Find where the given text appears and provide that cell's center as (x, y) coordinate. 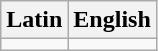
Latin (34, 20)
English (112, 20)
